Search for the cell housing the specified text and yield its [x, y] center coordinate. 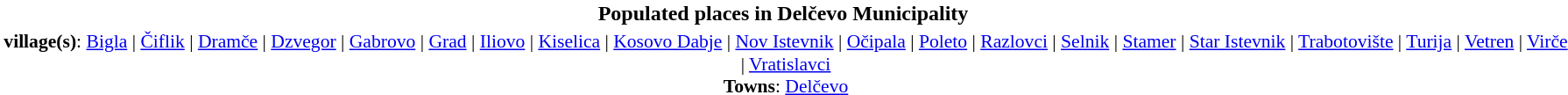
Populated places in Delčevo Municipality [783, 13]
